Search for the cell housing the specified text and yield its [x, y] center coordinate. 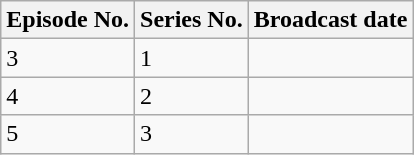
4 [68, 96]
Series No. [192, 20]
5 [68, 134]
1 [192, 58]
Episode No. [68, 20]
2 [192, 96]
Broadcast date [330, 20]
